Return the [X, Y] coordinate for the center point of the cell that contains the specified text.  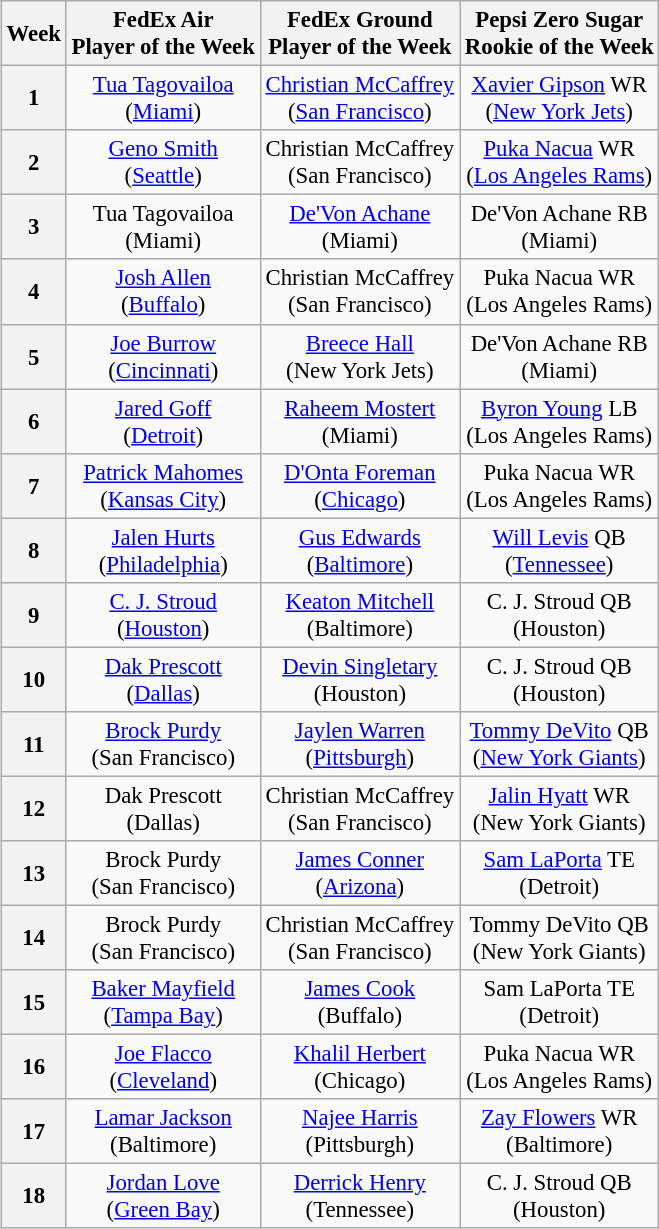
Jordan Love(Green Bay) [163, 1196]
FedEx AirPlayer of the Week [163, 34]
Xavier Gipson WR(New York Jets) [560, 98]
Patrick Mahomes(Kansas City) [163, 486]
Jared Goff(Detroit) [163, 422]
Jalen Hurts(Philadelphia) [163, 550]
Geno Smith(Seattle) [163, 162]
Derrick Henry(Tennessee) [360, 1196]
James Cook(Buffalo) [360, 1002]
2 [34, 162]
Byron Young LB(Los Angeles Rams) [560, 422]
15 [34, 1002]
Week [34, 34]
14 [34, 938]
1 [34, 98]
Jaylen Warren(Pittsburgh) [360, 744]
4 [34, 292]
Devin Singletary(Houston) [360, 680]
16 [34, 1068]
James Conner(Arizona) [360, 874]
7 [34, 486]
Breece Hall(New York Jets) [360, 356]
12 [34, 808]
Najee Harris(Pittsburgh) [360, 1132]
Zay Flowers WR(Baltimore) [560, 1132]
Lamar Jackson(Baltimore) [163, 1132]
Raheem Mostert(Miami) [360, 422]
FedEx GroundPlayer of the Week [360, 34]
Pepsi Zero SugarRookie of the Week [560, 34]
10 [34, 680]
Jalin Hyatt WR(New York Giants) [560, 808]
5 [34, 356]
Keaton Mitchell(Baltimore) [360, 614]
Joe Burrow(Cincinnati) [163, 356]
6 [34, 422]
De'Von Achane(Miami) [360, 228]
17 [34, 1132]
Gus Edwards(Baltimore) [360, 550]
8 [34, 550]
Will Levis QB(Tennessee) [560, 550]
Khalil Herbert(Chicago) [360, 1068]
3 [34, 228]
Josh Allen(Buffalo) [163, 292]
D'Onta Foreman(Chicago) [360, 486]
Baker Mayfield(Tampa Bay) [163, 1002]
11 [34, 744]
Joe Flacco(Cleveland) [163, 1068]
9 [34, 614]
18 [34, 1196]
C. J. Stroud(Houston) [163, 614]
13 [34, 874]
